Determine the [X, Y] coordinate at the center of the cell enclosing the given text.  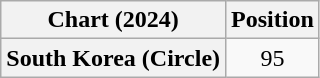
South Korea (Circle) [114, 58]
95 [273, 58]
Position [273, 20]
Chart (2024) [114, 20]
